Return (X, Y) of the center of cell containing provided text 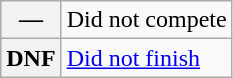
Did not compete (146, 20)
Did not finish (146, 58)
— (31, 20)
DNF (31, 58)
